Provide the (X, Y) coordinate of the cell's center where the given text is located.  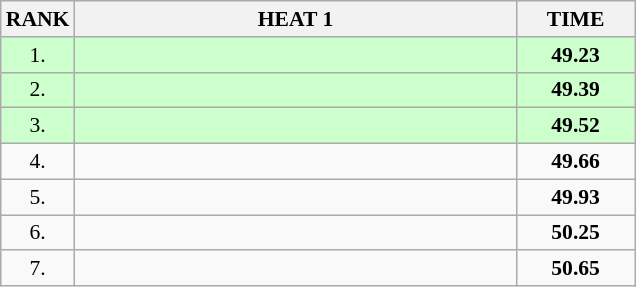
50.65 (576, 269)
1. (38, 55)
50.25 (576, 233)
7. (38, 269)
49.39 (576, 90)
HEAT 1 (295, 19)
3. (38, 126)
2. (38, 90)
49.93 (576, 197)
49.23 (576, 55)
TIME (576, 19)
49.52 (576, 126)
49.66 (576, 162)
4. (38, 162)
6. (38, 233)
5. (38, 197)
RANK (38, 19)
